Identify which cell holds the provided text, then report its [x, y] central coordinate. 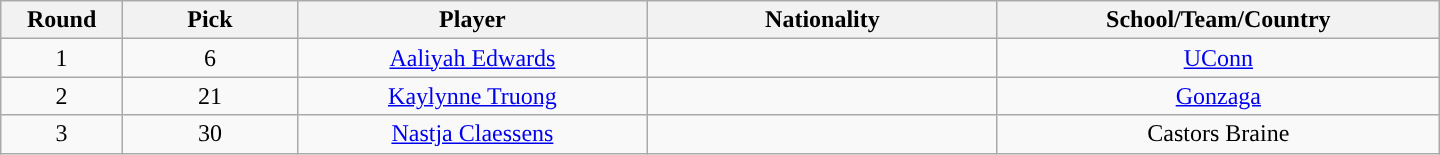
Kaylynne Truong [472, 96]
UConn [1218, 58]
6 [210, 58]
30 [210, 134]
Castors Braine [1218, 134]
Nastja Claessens [472, 134]
2 [62, 96]
Nationality [822, 20]
3 [62, 134]
Round [62, 20]
1 [62, 58]
21 [210, 96]
Gonzaga [1218, 96]
Player [472, 20]
Pick [210, 20]
School/Team/Country [1218, 20]
Aaliyah Edwards [472, 58]
